From the cell containing the given text, extract its center point as [X, Y] coordinate. 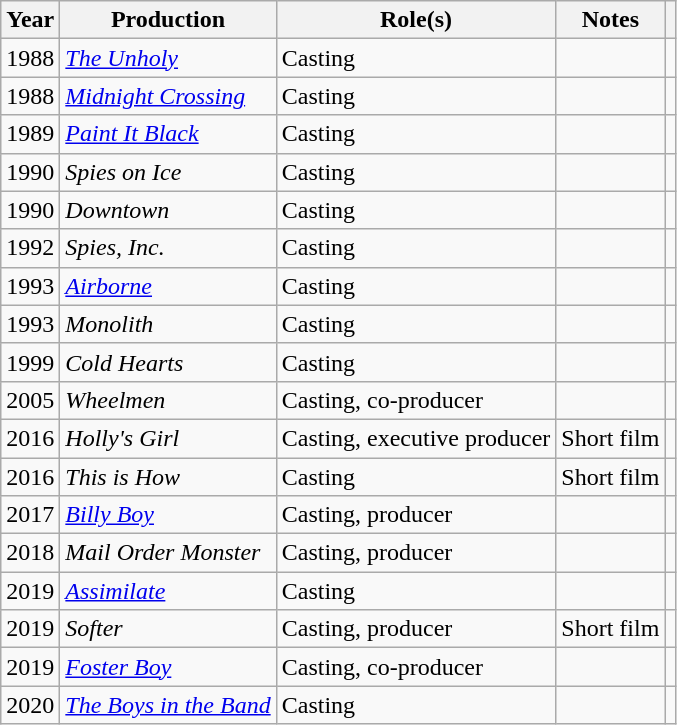
2018 [30, 553]
Foster Boy [168, 667]
Monolith [168, 324]
Production [168, 20]
Holly's Girl [168, 438]
Mail Order Monster [168, 553]
Midnight Crossing [168, 96]
Paint It Black [168, 134]
2020 [30, 705]
The Boys in the Band [168, 705]
This is How [168, 477]
1992 [30, 248]
Billy Boy [168, 515]
Airborne [168, 286]
Role(s) [416, 20]
Assimilate [168, 591]
1999 [30, 362]
Softer [168, 629]
Spies on Ice [168, 172]
Year [30, 20]
The Unholy [168, 58]
1989 [30, 134]
Spies, Inc. [168, 248]
Notes [610, 20]
Wheelmen [168, 400]
2017 [30, 515]
Cold Hearts [168, 362]
2005 [30, 400]
Casting, executive producer [416, 438]
Downtown [168, 210]
